Return the (x, y) coordinate for the center point of the cell that contains the specified text.  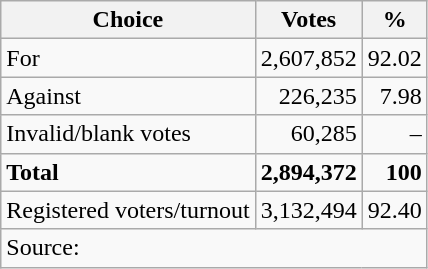
Registered voters/turnout (128, 210)
92.40 (394, 210)
Invalid/blank votes (128, 134)
For (128, 58)
Votes (308, 20)
Source: (214, 248)
60,285 (308, 134)
2,607,852 (308, 58)
3,132,494 (308, 210)
– (394, 134)
92.02 (394, 58)
226,235 (308, 96)
100 (394, 172)
Total (128, 172)
2,894,372 (308, 172)
7.98 (394, 96)
% (394, 20)
Choice (128, 20)
Against (128, 96)
